Scan for the cell matching the given text and deliver its (x, y) coordinate at center. 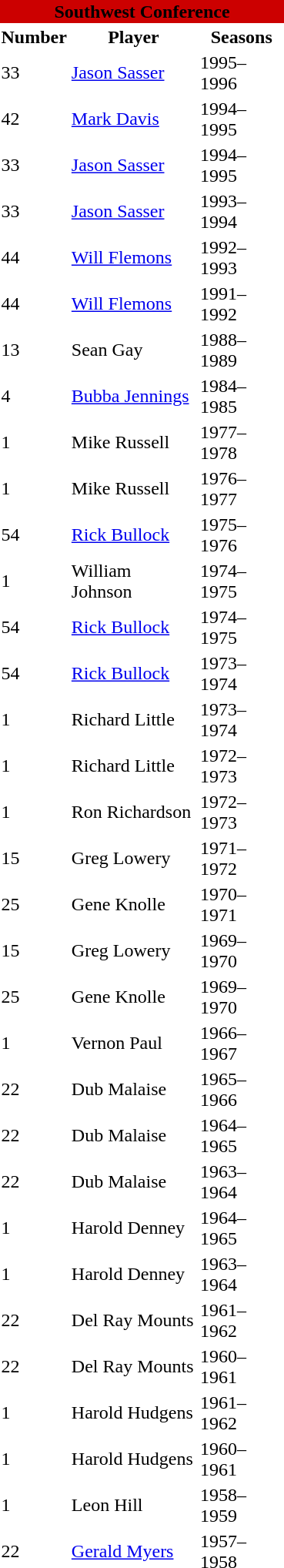
1984–1985 (242, 396)
1995–1996 (242, 72)
1958–1959 (242, 1505)
Ron Richardson (133, 812)
1976–1977 (242, 488)
4 (34, 396)
13 (34, 350)
Southwest Conference (142, 12)
Sean Gay (133, 350)
1966–1967 (242, 1043)
Seasons (242, 37)
1993–1994 (242, 211)
Mark Davis (133, 119)
1970–1971 (242, 904)
1991–1992 (242, 303)
1977–1978 (242, 442)
Number (34, 37)
Leon Hill (133, 1505)
1975–1976 (242, 534)
Vernon Paul (133, 1043)
42 (34, 119)
Bubba Jennings (133, 396)
1965–1966 (242, 1089)
1971–1972 (242, 858)
Player (133, 37)
1988–1989 (242, 350)
1992–1993 (242, 257)
William Johnson (133, 581)
